Scan for the cell matching the given text and deliver its [x, y] coordinate at center. 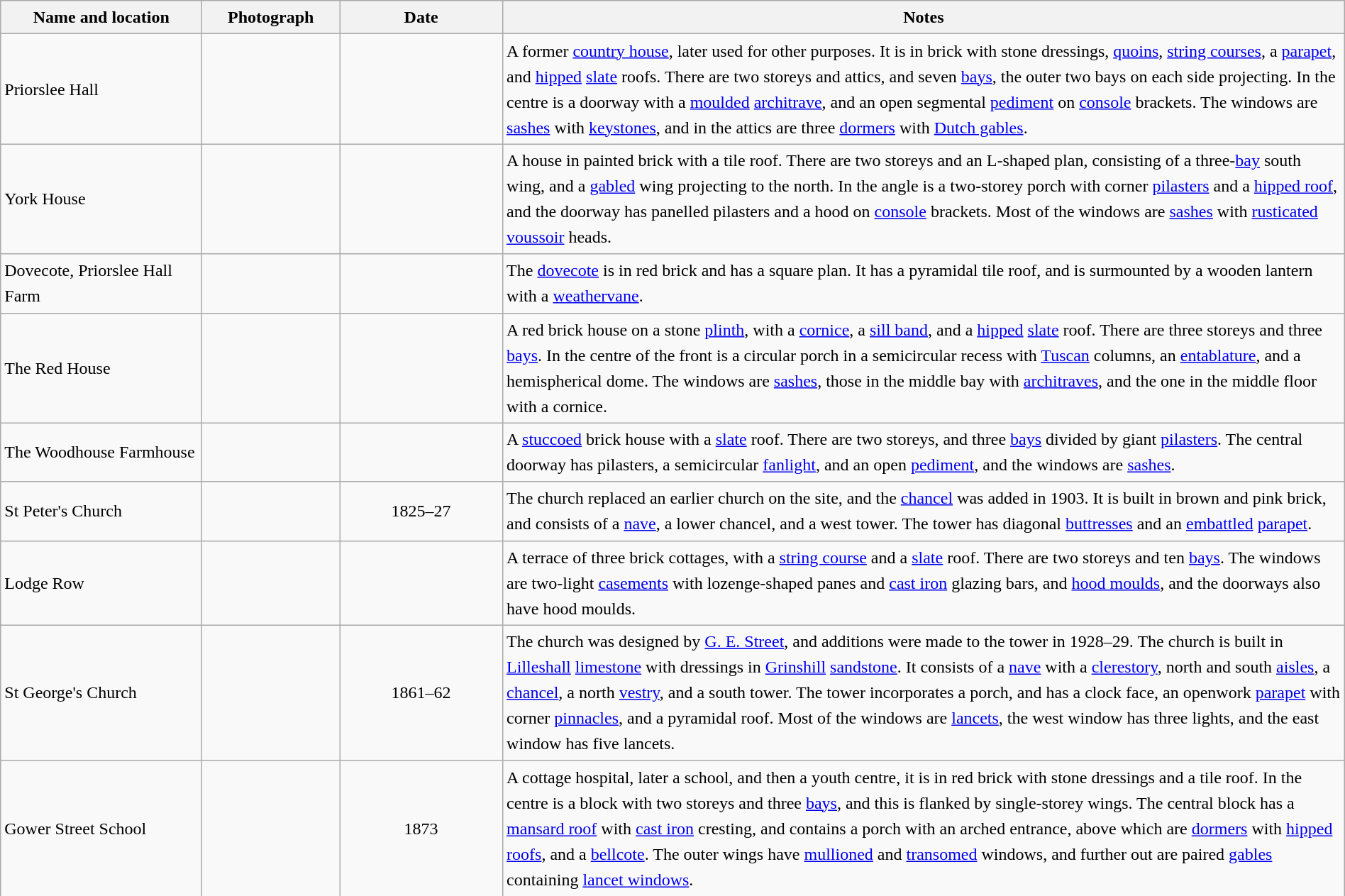
St George's Church [101, 692]
The Red House [101, 367]
Date [421, 17]
York House [101, 199]
1861–62 [421, 692]
Photograph [271, 17]
Gower Street School [101, 829]
1873 [421, 829]
The Woodhouse Farmhouse [101, 453]
The dovecote is in red brick and has a square plan. It has a pyramidal tile roof, and is surmounted by a wooden lantern with a weathervane. [924, 284]
Lodge Row [101, 583]
Dovecote, Priorslee Hall Farm [101, 284]
Name and location [101, 17]
Priorslee Hall [101, 89]
1825–27 [421, 511]
St Peter's Church [101, 511]
Notes [924, 17]
